Extract the (x, y) coordinate from the center of the cell holding the provided text.  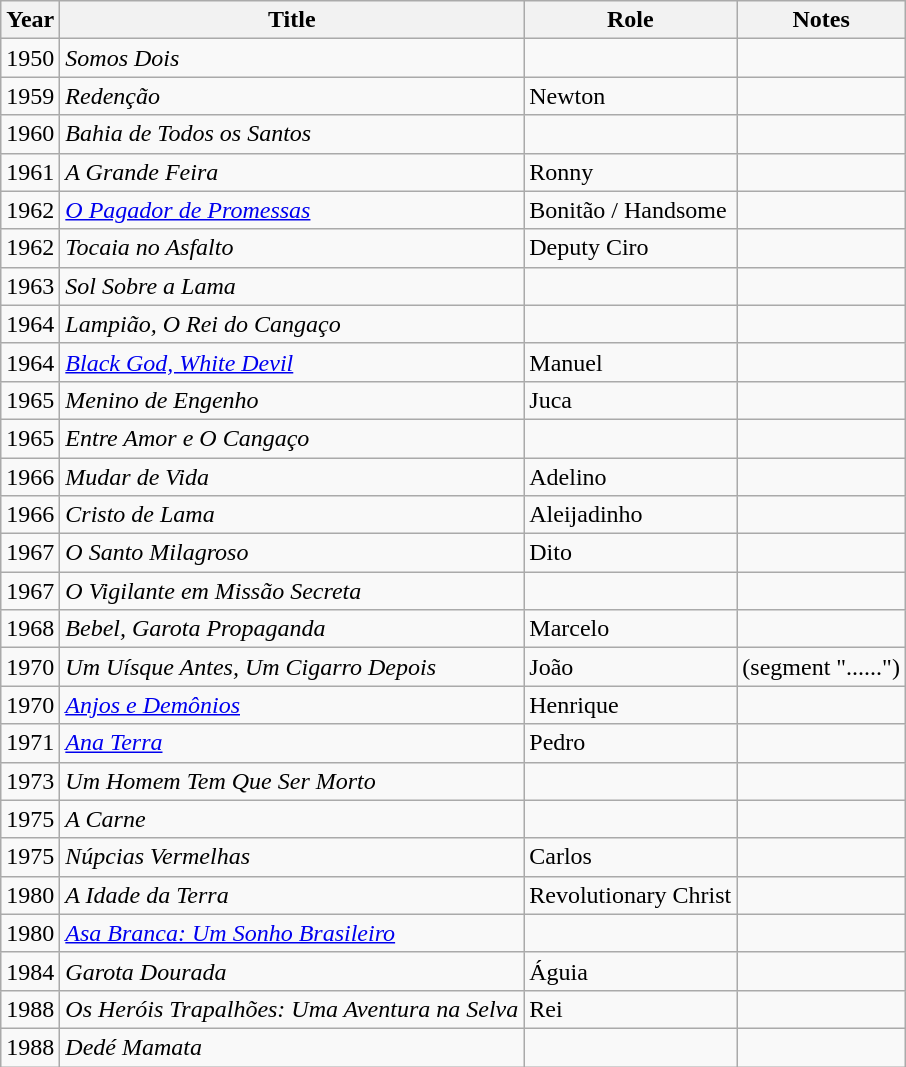
Carlos (630, 857)
1961 (30, 172)
Menino de Engenho (292, 400)
Bahia de Todos os Santos (292, 134)
Henrique (630, 705)
Redenção (292, 96)
O Vigilante em Missão Secreta (292, 591)
Bebel, Garota Propaganda (292, 629)
Mudar de Vida (292, 477)
Cristo de Lama (292, 515)
Newton (630, 96)
Revolutionary Christ (630, 895)
Year (30, 20)
Pedro (630, 743)
Deputy Ciro (630, 248)
Sol Sobre a Lama (292, 286)
Anjos e Demônios (292, 705)
1984 (30, 971)
Dito (630, 553)
Ronny (630, 172)
Marcelo (630, 629)
Um Homem Tem Que Ser Morto (292, 781)
Juca (630, 400)
Tocaia no Asfalto (292, 248)
1968 (30, 629)
Dedé Mamata (292, 1047)
Black God, White Devil (292, 362)
A Idade da Terra (292, 895)
A Grande Feira (292, 172)
O Santo Milagroso (292, 553)
Os Heróis Trapalhões: Uma Aventura na Selva (292, 1009)
1963 (30, 286)
1973 (30, 781)
1950 (30, 58)
Bonitão / Handsome (630, 210)
1959 (30, 96)
Manuel (630, 362)
Notes (822, 20)
Ana Terra (292, 743)
A Carne (292, 819)
Lampião, O Rei do Cangaço (292, 324)
Um Uísque Antes, Um Cigarro Depois (292, 667)
Aleijadinho (630, 515)
Role (630, 20)
O Pagador de Promessas (292, 210)
João (630, 667)
Núpcias Vermelhas (292, 857)
(segment "......") (822, 667)
Asa Branca: Um Sonho Brasileiro (292, 933)
Águia (630, 971)
Rei (630, 1009)
Entre Amor e O Cangaço (292, 438)
Garota Dourada (292, 971)
Title (292, 20)
1960 (30, 134)
1971 (30, 743)
Somos Dois (292, 58)
Adelino (630, 477)
